Extract the [X, Y] coordinate from the center of the cell holding the provided text.  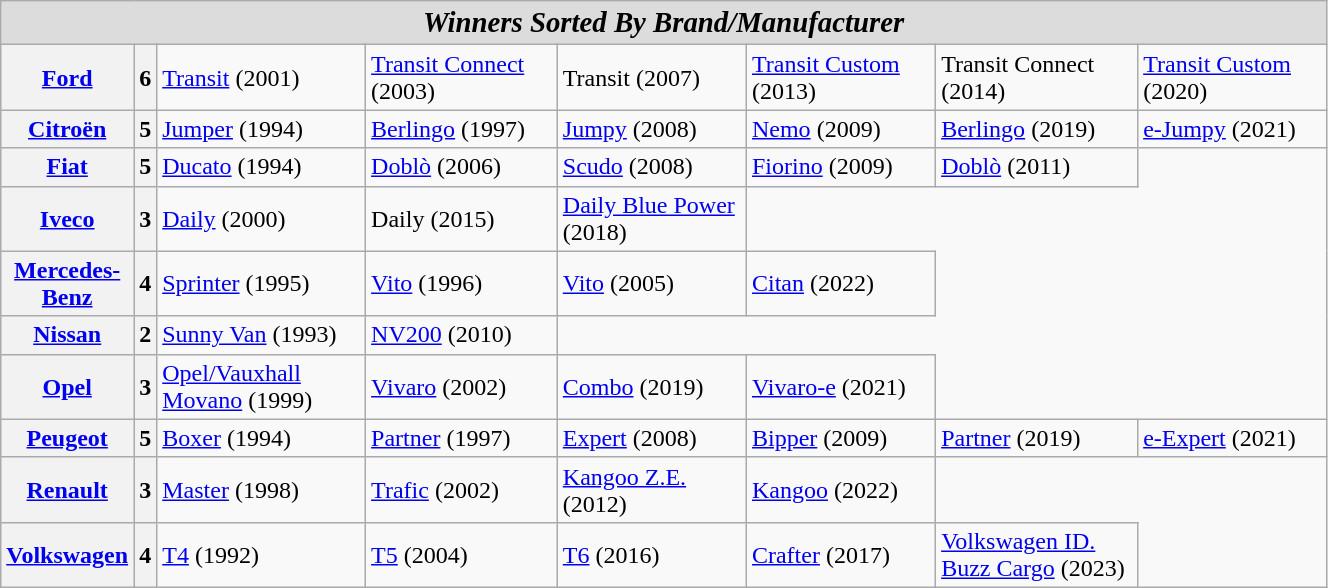
T4 (1992) [262, 554]
Opel [68, 386]
T5 (2004) [462, 554]
Renault [68, 490]
Daily (2000) [262, 218]
Doblò (2006) [462, 167]
Ducato (1994) [262, 167]
Daily (2015) [462, 218]
Doblò (2011) [1037, 167]
Fiorino (2009) [840, 167]
Scudo (2008) [652, 167]
Transit Connect (2003) [462, 78]
Sunny Van (1993) [262, 335]
Vivaro (2002) [462, 386]
Master (1998) [262, 490]
Partner (2019) [1037, 438]
Ford [68, 78]
Nemo (2009) [840, 129]
Jumper (1994) [262, 129]
e-Expert (2021) [1232, 438]
e-Jumpy (2021) [1232, 129]
Transit Connect (2014) [1037, 78]
Expert (2008) [652, 438]
Winners Sorted By Brand/Manufacturer [664, 23]
2 [146, 335]
Boxer (1994) [262, 438]
Kangoo Z.E. (2012) [652, 490]
Opel/Vauxhall Movano (1999) [262, 386]
Daily Blue Power (2018) [652, 218]
Transit Custom (2020) [1232, 78]
Volkswagen ID. Buzz Cargo (2023) [1037, 554]
Trafic (2002) [462, 490]
Nissan [68, 335]
Berlingo (1997) [462, 129]
Crafter (2017) [840, 554]
Iveco [68, 218]
Mercedes-Benz [68, 284]
Transit (2001) [262, 78]
Fiat [68, 167]
Berlingo (2019) [1037, 129]
Transit (2007) [652, 78]
Vivaro-e (2021) [840, 386]
Volkswagen [68, 554]
Vito (1996) [462, 284]
Transit Custom (2013) [840, 78]
Vito (2005) [652, 284]
Jumpy (2008) [652, 129]
Citroën [68, 129]
NV200 (2010) [462, 335]
T6 (2016) [652, 554]
Sprinter (1995) [262, 284]
Combo (2019) [652, 386]
Bipper (2009) [840, 438]
Kangoo (2022) [840, 490]
Partner (1997) [462, 438]
Citan (2022) [840, 284]
Peugeot [68, 438]
6 [146, 78]
